Detect which cell encompasses the target text, then output its [x, y] center coordinate. 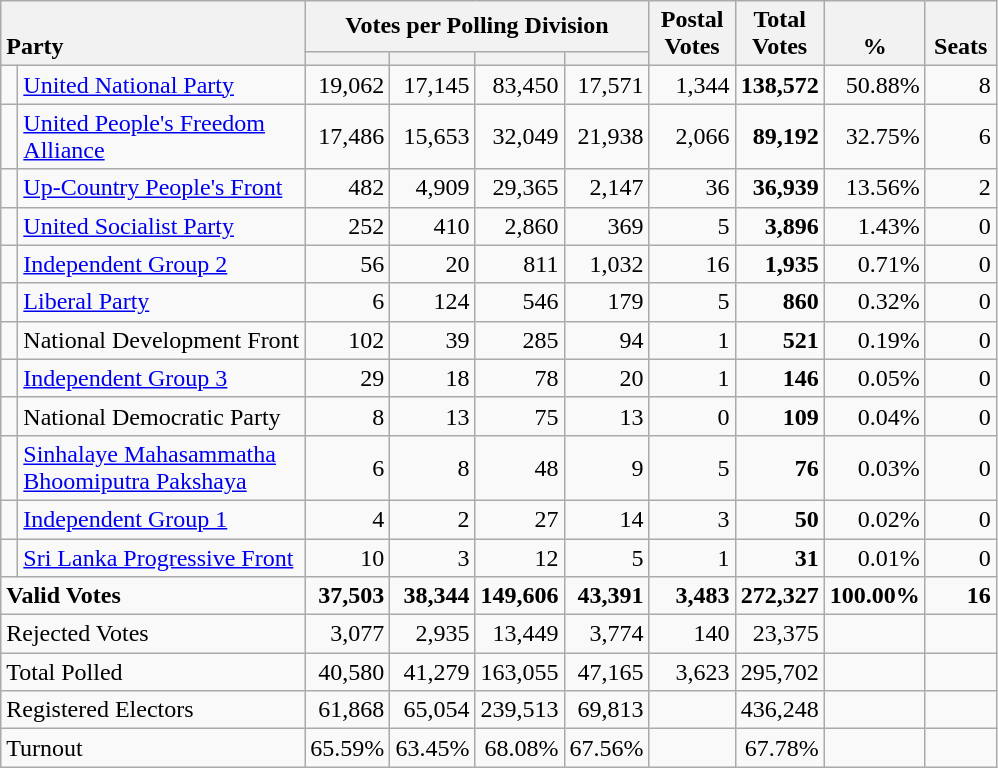
0.19% [874, 340]
13,449 [520, 634]
21,938 [606, 136]
Liberal Party [162, 302]
2,066 [692, 136]
4,909 [432, 188]
285 [520, 340]
2,935 [432, 634]
56 [348, 264]
19,062 [348, 85]
Total Polled [153, 672]
National Development Front [162, 340]
17,486 [348, 136]
40,580 [348, 672]
Sinhalaye MahasammathaBhoomiputra Pakshaya [162, 468]
109 [780, 416]
0.04% [874, 416]
252 [348, 226]
0.02% [874, 519]
521 [780, 340]
410 [432, 226]
Party [153, 34]
United People's FreedomAlliance [162, 136]
Rejected Votes [153, 634]
75 [520, 416]
61,868 [348, 710]
31 [780, 557]
149,606 [520, 596]
27 [520, 519]
369 [606, 226]
Independent Group 3 [162, 378]
3,077 [348, 634]
124 [432, 302]
68.08% [520, 748]
3,774 [606, 634]
83,450 [520, 85]
1,935 [780, 264]
89,192 [780, 136]
3,623 [692, 672]
78 [520, 378]
860 [780, 302]
0.71% [874, 264]
239,513 [520, 710]
163,055 [520, 672]
United Socialist Party [162, 226]
10 [348, 557]
32,049 [520, 136]
179 [606, 302]
Independent Group 1 [162, 519]
4 [348, 519]
41,279 [432, 672]
0.01% [874, 557]
43,391 [606, 596]
36 [692, 188]
Up-Country People's Front [162, 188]
69,813 [606, 710]
0.32% [874, 302]
13.56% [874, 188]
Seats [960, 34]
76 [780, 468]
272,327 [780, 596]
39 [432, 340]
Votes per Polling Division [477, 26]
9 [606, 468]
Registered Electors [153, 710]
295,702 [780, 672]
Total Votes [780, 34]
1,032 [606, 264]
17,571 [606, 85]
29 [348, 378]
1.43% [874, 226]
146 [780, 378]
National Democratic Party [162, 416]
138,572 [780, 85]
2,860 [520, 226]
29,365 [520, 188]
% [874, 34]
3,483 [692, 596]
12 [520, 557]
94 [606, 340]
1,344 [692, 85]
811 [520, 264]
PostalVotes [692, 34]
15,653 [432, 136]
18 [432, 378]
Sri Lanka Progressive Front [162, 557]
436,248 [780, 710]
100.00% [874, 596]
Valid Votes [153, 596]
17,145 [432, 85]
0.03% [874, 468]
140 [692, 634]
50.88% [874, 85]
32.75% [874, 136]
482 [348, 188]
67.78% [780, 748]
2,147 [606, 188]
65.59% [348, 748]
102 [348, 340]
23,375 [780, 634]
3,896 [780, 226]
Independent Group 2 [162, 264]
48 [520, 468]
36,939 [780, 188]
37,503 [348, 596]
50 [780, 519]
546 [520, 302]
47,165 [606, 672]
14 [606, 519]
67.56% [606, 748]
United National Party [162, 85]
0.05% [874, 378]
Turnout [153, 748]
38,344 [432, 596]
65,054 [432, 710]
63.45% [432, 748]
